Scan for the cell matching the given text and deliver its [X, Y] coordinate at center. 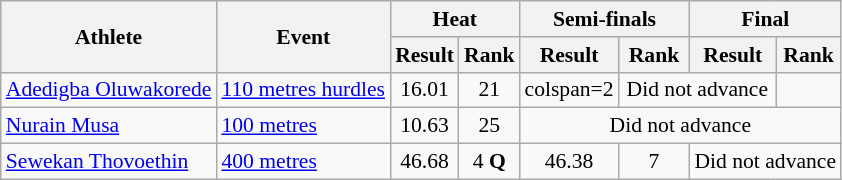
25 [490, 126]
16.01 [424, 90]
100 metres [303, 126]
46.68 [424, 162]
46.38 [570, 162]
21 [490, 90]
Final [765, 19]
10.63 [424, 126]
400 metres [303, 162]
colspan=2 [570, 90]
Event [303, 36]
Sewekan Thovoethin [109, 162]
Heat [454, 19]
Athlete [109, 36]
110 metres hurdles [303, 90]
Adedigba Oluwakorede [109, 90]
7 [654, 162]
Nurain Musa [109, 126]
4 Q [490, 162]
Semi-finals [605, 19]
